Return (X, Y) of the center of cell containing provided text 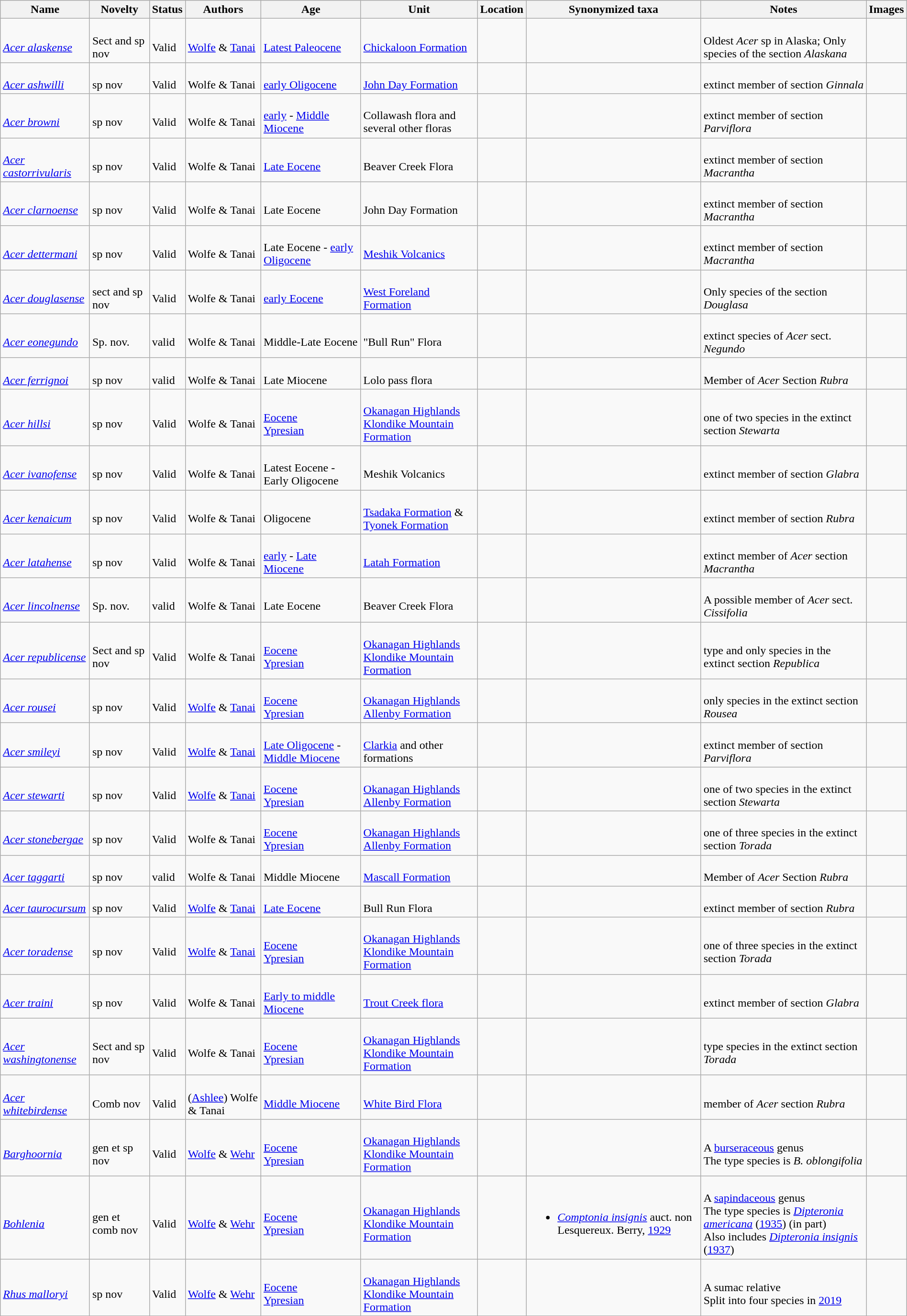
early - Late Miocene (311, 556)
Novelty (120, 10)
Acer taggarti (45, 870)
Latest Eocene - Early Oligocene (311, 468)
Comb nov (120, 1097)
A sumac relativeSplit into four species in 2019 (784, 1287)
early - Middle Miocene (311, 116)
Acer ivanofense (45, 468)
member of Acer section Rubra (784, 1097)
Acer douglasense (45, 292)
Images (886, 10)
Latest Paleocene (311, 41)
Acer ferrignoi (45, 373)
Age (311, 10)
Latah Formation (419, 556)
Barghoornia (45, 1148)
Unit (419, 10)
White Bird Flora (419, 1097)
Early to middle Miocene (311, 996)
Notes (784, 10)
(Ashlee) Wolfe & Tanai (223, 1097)
Synonymized taxa (613, 10)
Acer hillsi (45, 417)
Tsadaka Formation & Tyonek Formation (419, 512)
Status (167, 10)
Acer dettermani (45, 248)
Bohlenia (45, 1217)
early Oligocene (311, 78)
Acer republicense (45, 650)
only species in the extinct section Rousea (784, 701)
Collawash flora and several other floras (419, 116)
Chickaloon Formation (419, 41)
Acer taurocursum (45, 902)
Acer toradense (45, 946)
"Bull Run" Flora (419, 336)
Acer rousei (45, 701)
Acer washingtonense (45, 1046)
Oldest Acer sp in Alaska; Only species of the section Alaskana (784, 41)
Location (502, 10)
sect and sp nov (120, 292)
Rhus malloryi (45, 1287)
Acer stonebergae (45, 833)
Name (45, 10)
Oligocene (311, 512)
Lolo pass flora (419, 373)
Late Eocene - early Oligocene (311, 248)
gen et sp nov (120, 1148)
Acer latahense (45, 556)
Bull Run Flora (419, 902)
Acer lincolnense (45, 600)
gen et comb nov (120, 1217)
A possible member of Acer sect. Cissifolia (784, 600)
Late Oligocene - Middle Miocene (311, 745)
Acer whitebirdense (45, 1097)
Late Miocene (311, 373)
West Foreland Formation (419, 292)
Acer ashwilli (45, 78)
Acer smileyi (45, 745)
Middle-Late Eocene (311, 336)
Acer eonegundo (45, 336)
Mascall Formation (419, 870)
A burseraceous genus The type species is B. oblongifolia (784, 1148)
early Eocene (311, 292)
Acer browni (45, 116)
Acer traini (45, 996)
Only species of the section Douglasa (784, 292)
Acer clarnoense (45, 204)
extinct member of section Ginnala (784, 78)
Trout Creek flora (419, 996)
Authors (223, 10)
Acer stewarti (45, 789)
Comptonia insignis auct. non Lesquereux. Berry, 1929 (613, 1217)
type species in the extinct section Torada (784, 1046)
Clarkia and other formations (419, 745)
extinct member of Acer section Macrantha (784, 556)
A sapindaceous genusThe type species is Dipteronia americana (1935) (in part) Also includes Dipteronia insignis (1937) (784, 1217)
type and only species in the extinct section Republica (784, 650)
extinct species of Acer sect. Negundo (784, 336)
Acer alaskense (45, 41)
Acer kenaicum (45, 512)
Acer castorrivularis (45, 160)
